Scan for the cell matching the given text and deliver its (x, y) coordinate at center. 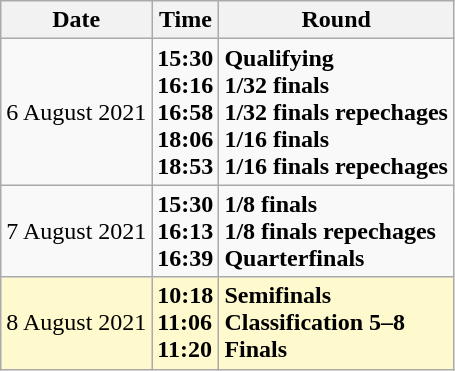
Qualifying1/32 finals1/32 finals repechages1/16 finals1/16 finals repechages (336, 112)
SemifinalsClassification 5–8Finals (336, 323)
Round (336, 20)
10:1811:0611:20 (186, 323)
15:3016:1316:39 (186, 231)
7 August 2021 (76, 231)
Date (76, 20)
15:3016:1616:5818:0618:53 (186, 112)
1/8 finals1/8 finals repechagesQuarterfinals (336, 231)
6 August 2021 (76, 112)
8 August 2021 (76, 323)
Time (186, 20)
